From the cell containing the given text, extract its center point as (X, Y) coordinate. 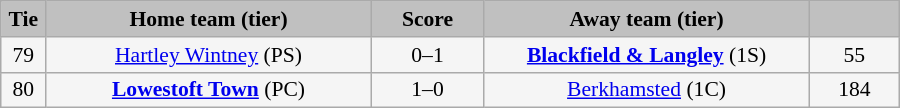
0–1 (427, 55)
79 (24, 55)
80 (24, 90)
1–0 (427, 90)
Score (427, 19)
Berkhamsted (1C) (647, 90)
Away team (tier) (647, 19)
Hartley Wintney (PS) (209, 55)
Lowestoft Town (PC) (209, 90)
55 (854, 55)
Tie (24, 19)
Home team (tier) (209, 19)
Blackfield & Langley (1S) (647, 55)
184 (854, 90)
